Determine the (X, Y) coordinate at the center of the cell enclosing the given text.  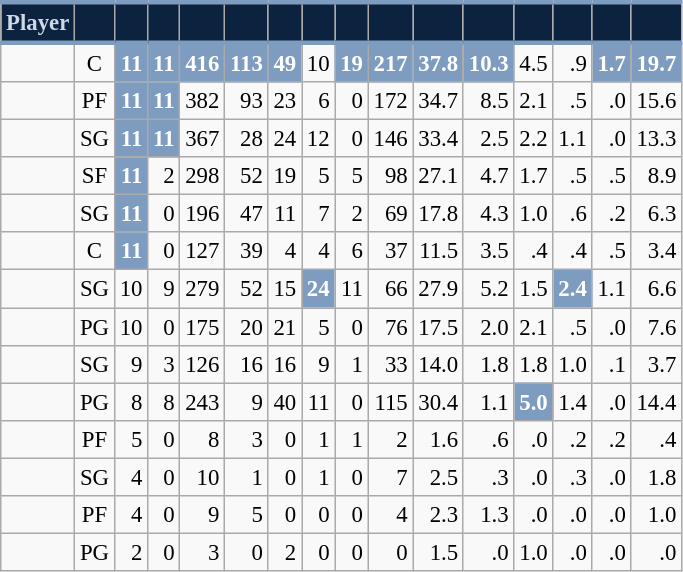
13.3 (656, 139)
175 (202, 327)
6.3 (656, 214)
8.5 (488, 101)
146 (390, 139)
5.2 (488, 289)
15.6 (656, 101)
98 (390, 176)
4.3 (488, 214)
127 (202, 251)
3.5 (488, 251)
2.2 (534, 139)
2.4 (572, 289)
298 (202, 176)
2.0 (488, 327)
19.7 (656, 62)
196 (202, 214)
382 (202, 101)
Player (38, 22)
40 (284, 402)
113 (247, 62)
37 (390, 251)
217 (390, 62)
23 (284, 101)
2.3 (438, 515)
17.8 (438, 214)
4.5 (534, 62)
5.0 (534, 402)
243 (202, 402)
69 (390, 214)
3.7 (656, 364)
1.3 (488, 515)
12 (318, 139)
14.0 (438, 364)
1.6 (438, 439)
SF (95, 176)
367 (202, 139)
115 (390, 402)
.1 (612, 364)
93 (247, 101)
76 (390, 327)
15 (284, 289)
30.4 (438, 402)
28 (247, 139)
17.5 (438, 327)
10.3 (488, 62)
3.4 (656, 251)
49 (284, 62)
21 (284, 327)
416 (202, 62)
6.6 (656, 289)
.9 (572, 62)
34.7 (438, 101)
7.6 (656, 327)
8.9 (656, 176)
172 (390, 101)
11.5 (438, 251)
39 (247, 251)
33 (390, 364)
27.1 (438, 176)
33.4 (438, 139)
37.8 (438, 62)
279 (202, 289)
66 (390, 289)
4.7 (488, 176)
27.9 (438, 289)
126 (202, 364)
1.4 (572, 402)
20 (247, 327)
47 (247, 214)
14.4 (656, 402)
